Output the (X, Y) coordinate of the center of the cell containing the given text.  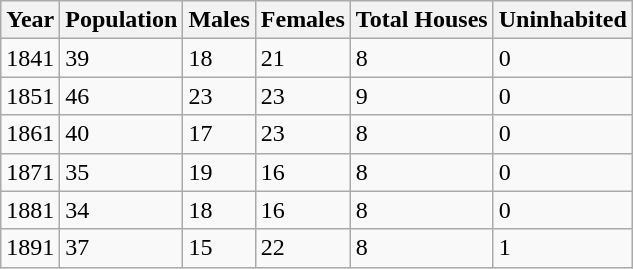
39 (122, 58)
Uninhabited (562, 20)
17 (219, 134)
Population (122, 20)
1851 (30, 96)
40 (122, 134)
1881 (30, 210)
35 (122, 172)
21 (302, 58)
1871 (30, 172)
34 (122, 210)
15 (219, 248)
Year (30, 20)
1891 (30, 248)
19 (219, 172)
1 (562, 248)
37 (122, 248)
Total Houses (422, 20)
9 (422, 96)
Females (302, 20)
1841 (30, 58)
46 (122, 96)
22 (302, 248)
Males (219, 20)
1861 (30, 134)
